Detect which cell encompasses the target text, then output its [x, y] center coordinate. 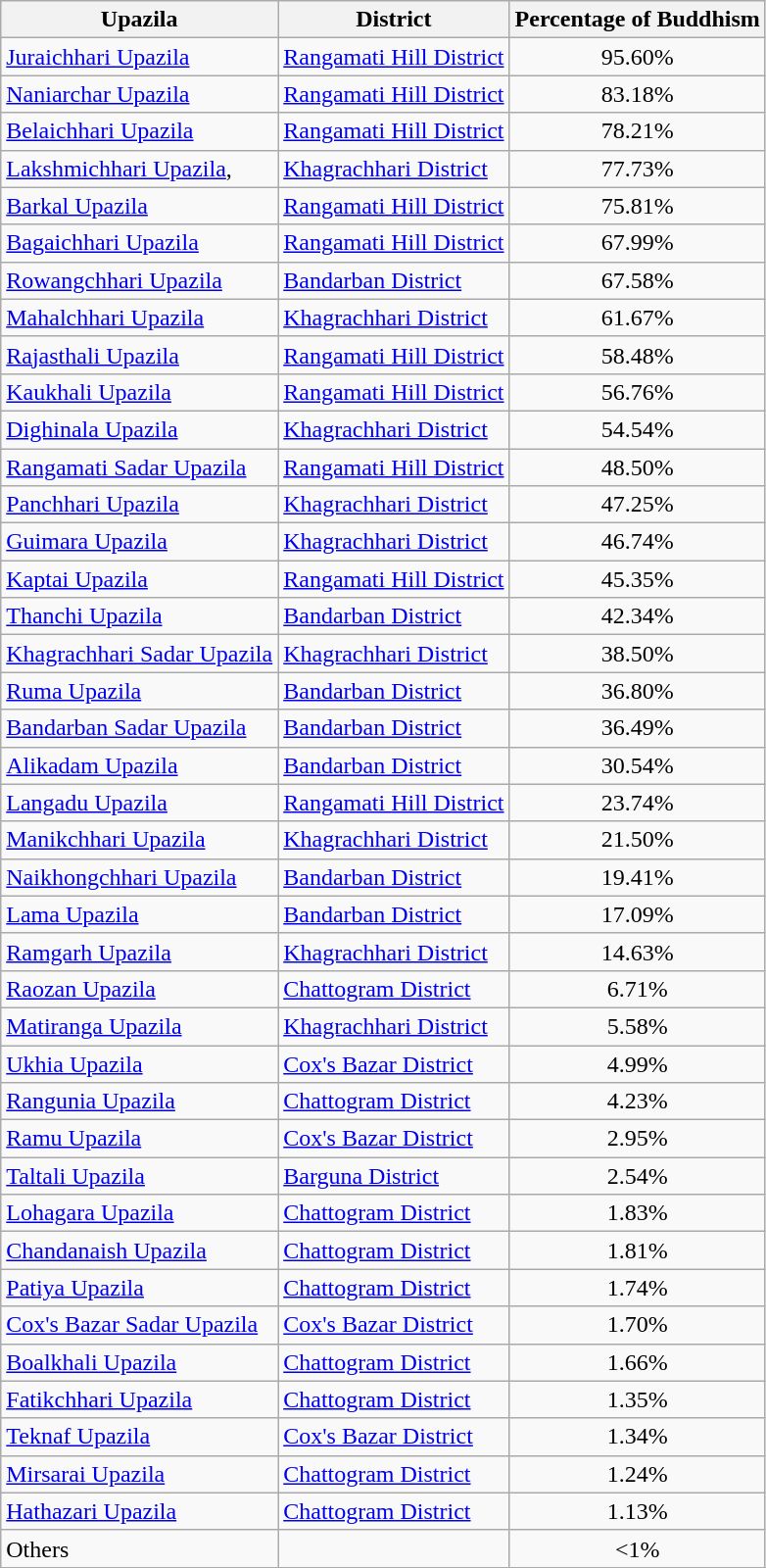
21.50% [637, 840]
67.99% [637, 243]
78.21% [637, 131]
2.95% [637, 1139]
Percentage of Buddhism [637, 20]
4.23% [637, 1102]
District [394, 20]
1.34% [637, 1437]
Fatikchhari Upazila [139, 1399]
Bagaichhari Upazila [139, 243]
Rowangchhari Upazila [139, 280]
Ramu Upazila [139, 1139]
Langadu Upazila [139, 803]
61.67% [637, 318]
Upazila [139, 20]
1.66% [637, 1362]
Patiya Upazila [139, 1288]
1.81% [637, 1250]
45.35% [637, 579]
1.24% [637, 1474]
17.09% [637, 914]
54.54% [637, 429]
Thanchi Upazila [139, 616]
Belaichhari Upazila [139, 131]
83.18% [637, 94]
Chandanaish Upazila [139, 1250]
Lakshmichhari Upazila, [139, 169]
30.54% [637, 765]
Manikchhari Upazila [139, 840]
36.80% [637, 691]
Raozan Upazila [139, 989]
23.74% [637, 803]
Teknaf Upazila [139, 1437]
36.49% [637, 728]
56.76% [637, 392]
Naniarchar Upazila [139, 94]
2.54% [637, 1176]
Kaptai Upazila [139, 579]
75.81% [637, 206]
42.34% [637, 616]
Naikhongchhari Upazila [139, 877]
Rangunia Upazila [139, 1102]
95.60% [637, 57]
Others [139, 1548]
1.35% [637, 1399]
1.83% [637, 1213]
Hathazari Upazila [139, 1511]
Boalkhali Upazila [139, 1362]
1.74% [637, 1288]
1.70% [637, 1325]
Dighinala Upazila [139, 429]
38.50% [637, 654]
67.58% [637, 280]
48.50% [637, 467]
Khagrachhari Sadar Upazila [139, 654]
Rangamati Sadar Upazila [139, 467]
58.48% [637, 355]
Alikadam Upazila [139, 765]
Mirsarai Upazila [139, 1474]
6.71% [637, 989]
Barguna District [394, 1176]
<1% [637, 1548]
14.63% [637, 952]
Barkal Upazila [139, 206]
1.13% [637, 1511]
Guimara Upazila [139, 542]
Mahalchhari Upazila [139, 318]
Panchhari Upazila [139, 505]
Lama Upazila [139, 914]
19.41% [637, 877]
Lohagara Upazila [139, 1213]
77.73% [637, 169]
Matiranga Upazila [139, 1026]
46.74% [637, 542]
Ramgarh Upazila [139, 952]
Taltali Upazila [139, 1176]
Ruma Upazila [139, 691]
47.25% [637, 505]
Bandarban Sadar Upazila [139, 728]
Kaukhali Upazila [139, 392]
Rajasthali Upazila [139, 355]
Cox's Bazar Sadar Upazila [139, 1325]
5.58% [637, 1026]
4.99% [637, 1063]
Ukhia Upazila [139, 1063]
Juraichhari Upazila [139, 57]
